From the cell containing the given text, extract its center point as [x, y] coordinate. 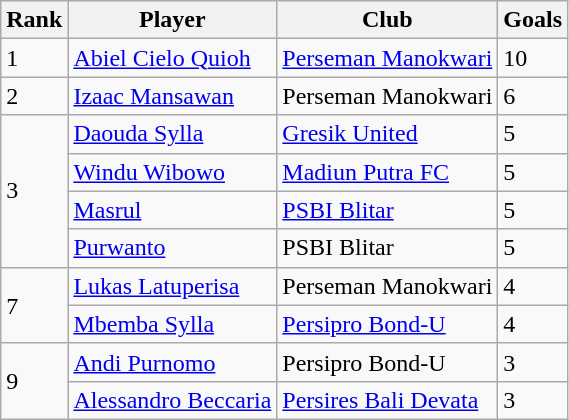
Masrul [172, 210]
7 [34, 305]
9 [34, 381]
Alessandro Beccaria [172, 400]
Izaac Mansawan [172, 96]
Persires Bali Devata [388, 400]
Madiun Putra FC [388, 172]
Gresik United [388, 134]
Purwanto [172, 248]
Daouda Sylla [172, 134]
Lukas Latuperisa [172, 286]
6 [533, 96]
Abiel Cielo Quioh [172, 58]
Goals [533, 20]
10 [533, 58]
1 [34, 58]
Windu Wibowo [172, 172]
Andi Purnomo [172, 362]
Club [388, 20]
2 [34, 96]
Player [172, 20]
Rank [34, 20]
Mbemba Sylla [172, 324]
